Pinpoint the cell where the given text exists, returning its (X, Y) midpoint coordinate. 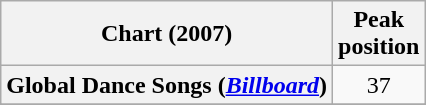
Global Dance Songs (Billboard) (167, 85)
37 (379, 85)
Chart (2007) (167, 34)
Peakposition (379, 34)
